Return the [X, Y] coordinate for the center point of the cell that contains the specified text.  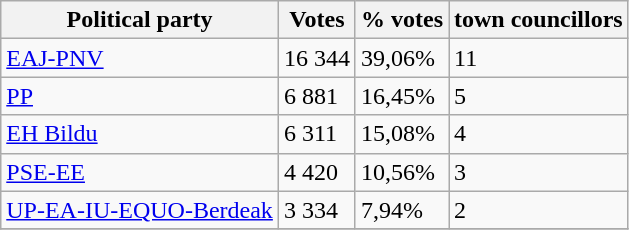
town councillors [538, 20]
4 420 [316, 172]
EAJ-PNV [140, 58]
Votes [316, 20]
10,56% [402, 172]
EH Bildu [140, 134]
11 [538, 58]
% votes [402, 20]
6 881 [316, 96]
3 [538, 172]
4 [538, 134]
5 [538, 96]
UP-EA-IU-EQUO-Berdeak [140, 210]
3 334 [316, 210]
15,08% [402, 134]
2 [538, 210]
6 311 [316, 134]
Political party [140, 20]
PSE-EE [140, 172]
39,06% [402, 58]
PP [140, 96]
16 344 [316, 58]
7,94% [402, 210]
16,45% [402, 96]
